Extract the [X, Y] coordinate from the center of the cell holding the provided text.  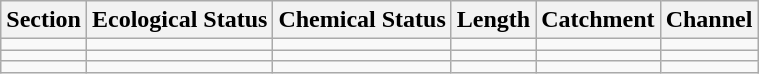
Channel [709, 20]
Section [44, 20]
Length [493, 20]
Ecological Status [179, 20]
Chemical Status [362, 20]
Catchment [598, 20]
